Determine the [X, Y] coordinate at the center of the cell enclosing the given text.  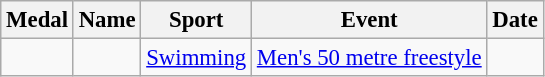
Sport [196, 20]
Medal [38, 20]
Swimming [196, 58]
Event [370, 20]
Men's 50 metre freestyle [370, 58]
Name [107, 20]
Date [515, 20]
